Extract the [X, Y] coordinate from the center of the cell holding the provided text.  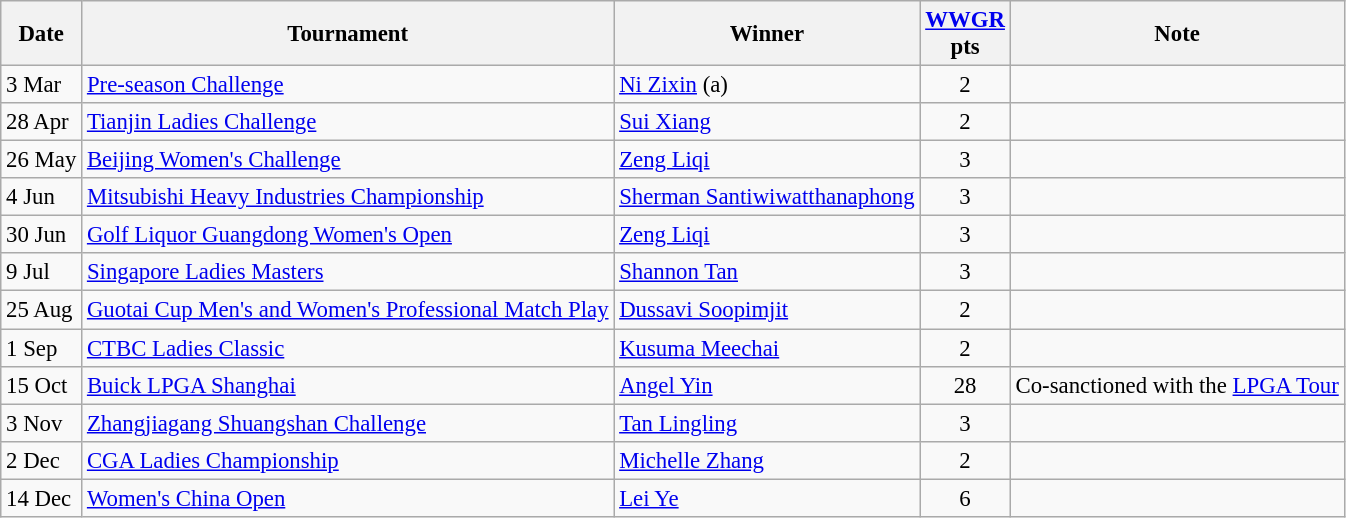
CTBC Ladies Classic [348, 348]
Guotai Cup Men's and Women's Professional Match Play [348, 310]
Sui Xiang [767, 122]
Zhangjiagang Shuangshan Challenge [348, 423]
Tianjin Ladies Challenge [348, 122]
28 Apr [42, 122]
Note [1177, 34]
Mitsubishi Heavy Industries Championship [348, 197]
3 Nov [42, 423]
Kusuma Meechai [767, 348]
9 Jul [42, 273]
Women's China Open [348, 498]
Singapore Ladies Masters [348, 273]
Michelle Zhang [767, 460]
15 Oct [42, 385]
30 Jun [42, 235]
25 Aug [42, 310]
Lei Ye [767, 498]
1 Sep [42, 348]
3 Mar [42, 85]
4 Jun [42, 197]
Shannon Tan [767, 273]
Tan Lingling [767, 423]
Sherman Santiwiwatthanaphong [767, 197]
Beijing Women's Challenge [348, 160]
Dussavi Soopimjit [767, 310]
Tournament [348, 34]
Angel Yin [767, 385]
Pre-season Challenge [348, 85]
WWGRpts [965, 34]
28 [965, 385]
14 Dec [42, 498]
6 [965, 498]
Buick LPGA Shanghai [348, 385]
Co-sanctioned with the LPGA Tour [1177, 385]
Ni Zixin (a) [767, 85]
26 May [42, 160]
2 Dec [42, 460]
Golf Liquor Guangdong Women's Open [348, 235]
Date [42, 34]
Winner [767, 34]
CGA Ladies Championship [348, 460]
